Extract the (x, y) coordinate from the center of the cell holding the provided text.  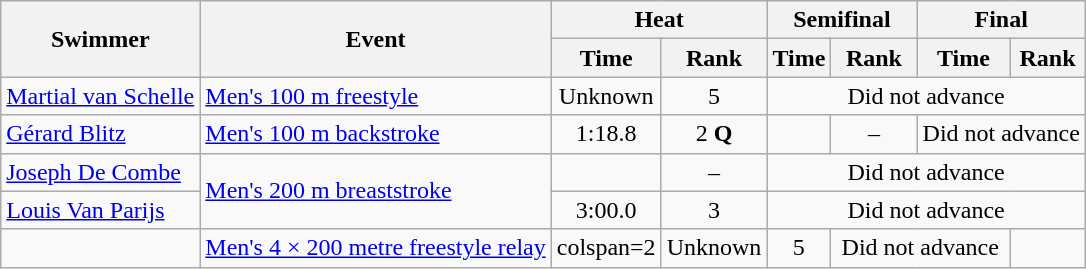
3 (714, 210)
Men's 200 m breaststroke (376, 191)
2 Q (714, 134)
colspan=2 (606, 248)
Final (1001, 20)
Joseph De Combe (100, 172)
Men's 4 × 200 metre freestyle relay (376, 248)
Louis Van Parijs (100, 210)
Men's 100 m freestyle (376, 96)
1:18.8 (606, 134)
Event (376, 39)
Men's 100 m backstroke (376, 134)
Semifinal (842, 20)
Swimmer (100, 39)
Gérard Blitz (100, 134)
3:00.0 (606, 210)
Heat (659, 20)
Martial van Schelle (100, 96)
